From the cell containing the given text, extract its center point as [X, Y] coordinate. 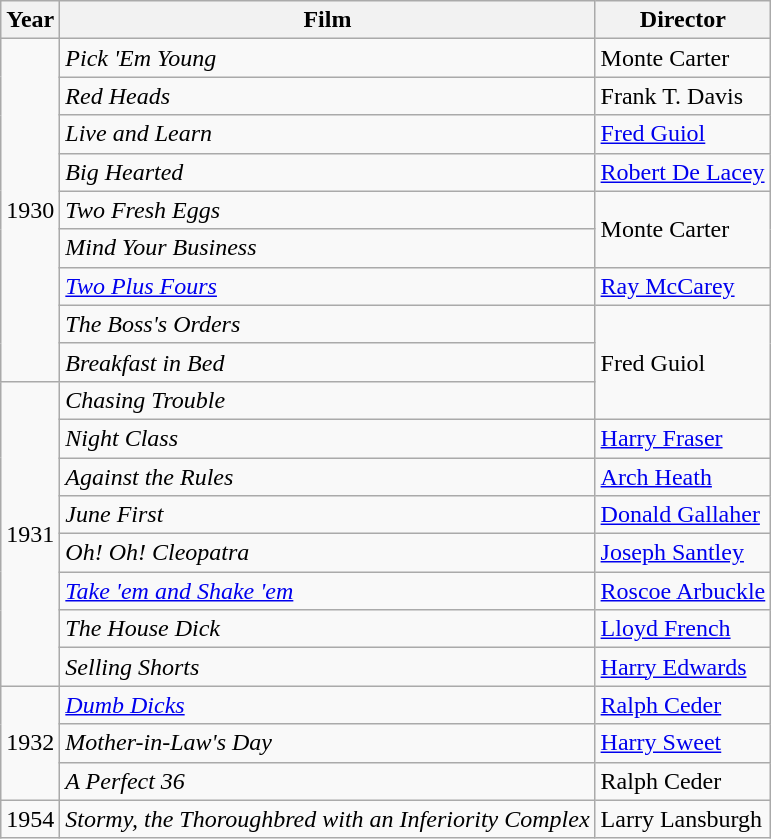
Robert De Lacey [683, 172]
1930 [30, 210]
Mind Your Business [328, 248]
Year [30, 20]
Night Class [328, 438]
Red Heads [328, 96]
Selling Shorts [328, 667]
Oh! Oh! Cleopatra [328, 553]
Big Hearted [328, 172]
Two Fresh Eggs [328, 210]
The Boss's Orders [328, 324]
1931 [30, 533]
The House Dick [328, 629]
Harry Fraser [683, 438]
Mother-in-Law's Day [328, 743]
Ray McCarey [683, 286]
1954 [30, 819]
Harry Sweet [683, 743]
June First [328, 515]
Chasing Trouble [328, 400]
Harry Edwards [683, 667]
Take 'em and Shake 'em [328, 591]
Arch Heath [683, 477]
Director [683, 20]
Roscoe Arbuckle [683, 591]
Stormy, the Thoroughbred with an Inferiority Complex [328, 819]
Larry Lansburgh [683, 819]
Frank T. Davis [683, 96]
1932 [30, 743]
Pick 'Em Young [328, 58]
Breakfast in Bed [328, 362]
Dumb Dicks [328, 705]
Live and Learn [328, 134]
Two Plus Fours [328, 286]
Donald Gallaher [683, 515]
Against the Rules [328, 477]
Joseph Santley [683, 553]
Film [328, 20]
A Perfect 36 [328, 781]
Lloyd French [683, 629]
